Capture the cell that displays the provided text and extract its (x, y) central coordinate. 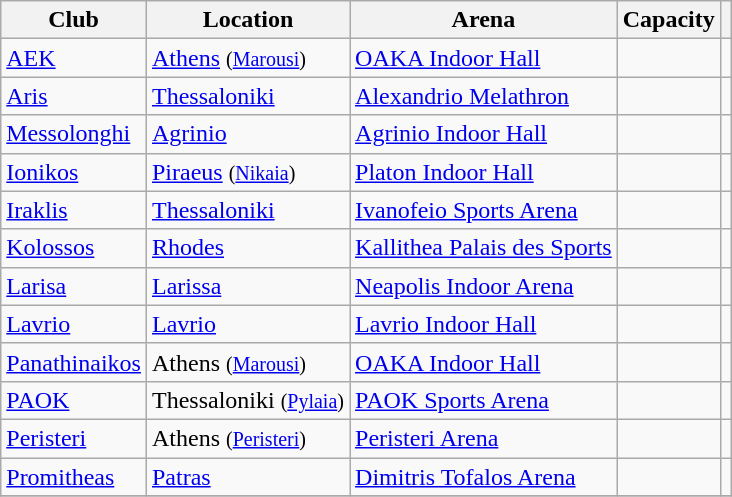
PAOK Sports Arena (484, 400)
Larisa (74, 286)
Aris (74, 96)
Agrinio (248, 134)
Messolonghi (74, 134)
Ivanofeio Sports Arena (484, 210)
Agrinio Indoor Hall (484, 134)
Rhodes (248, 248)
Athens (Peristeri) (248, 438)
Promitheas (74, 477)
Peristeri (74, 438)
Ionikos (74, 172)
AEK (74, 58)
Larissa (248, 286)
Iraklis (74, 210)
PAOK (74, 400)
Piraeus (Nikaia) (248, 172)
Neapolis Indoor Arena (484, 286)
Alexandrio Melathron (484, 96)
Arena (484, 20)
Platon Indoor Hall (484, 172)
Dimitris Tofalos Arena (484, 477)
Kallithea Palais des Sports (484, 248)
Peristeri Arena (484, 438)
Location (248, 20)
Kolossos (74, 248)
Lavrio Indoor Hall (484, 324)
Thessaloniki (Pylaia) (248, 400)
Patras (248, 477)
Club (74, 20)
Capacity (668, 20)
Panathinaikos (74, 362)
